Return the (x, y) coordinate for the center point of the cell that contains the specified text.  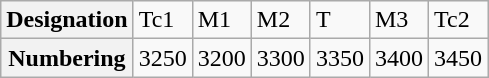
M2 (280, 20)
Tc1 (162, 20)
Numbering (67, 58)
M3 (398, 20)
M1 (222, 20)
3300 (280, 58)
3400 (398, 58)
3450 (458, 58)
Tc2 (458, 20)
Designation (67, 20)
3200 (222, 58)
T (340, 20)
3250 (162, 58)
3350 (340, 58)
